Scan for the cell matching the given text and deliver its [X, Y] coordinate at center. 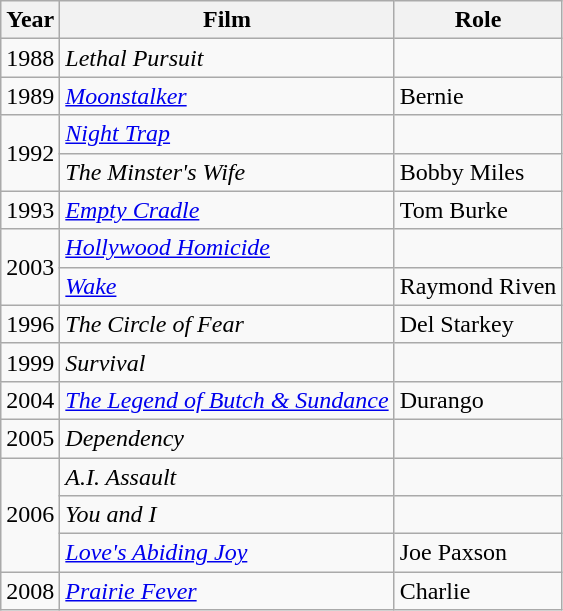
2004 [30, 400]
1988 [30, 58]
2005 [30, 438]
1999 [30, 362]
Durango [478, 400]
1989 [30, 96]
Dependency [227, 438]
Del Starkey [478, 324]
Raymond Riven [478, 286]
The Circle of Fear [227, 324]
1996 [30, 324]
Role [478, 20]
Night Trap [227, 134]
2003 [30, 267]
Joe Paxson [478, 553]
Prairie Fever [227, 591]
You and I [227, 515]
Wake [227, 286]
The Minster's Wife [227, 172]
Tom Burke [478, 210]
2006 [30, 515]
Film [227, 20]
Charlie [478, 591]
Empty Cradle [227, 210]
1993 [30, 210]
Bobby Miles [478, 172]
Survival [227, 362]
Lethal Pursuit [227, 58]
2008 [30, 591]
Hollywood Homicide [227, 248]
Bernie [478, 96]
A.I. Assault [227, 477]
Year [30, 20]
Moonstalker [227, 96]
The Legend of Butch & Sundance [227, 400]
1992 [30, 153]
Love's Abiding Joy [227, 553]
